Search for the cell housing the specified text and yield its (X, Y) center coordinate. 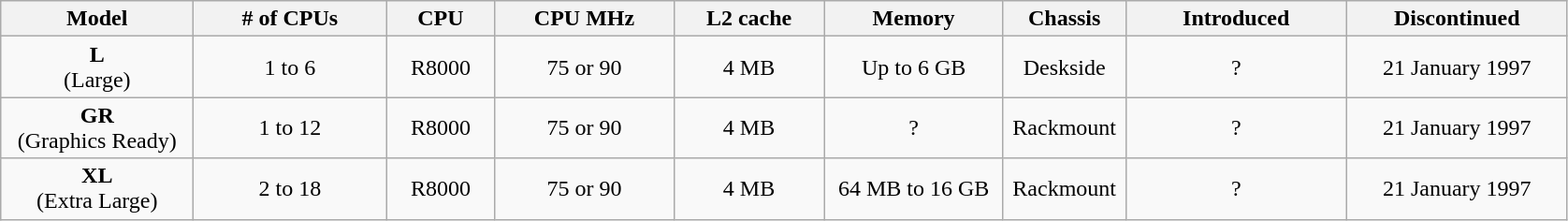
Up to 6 GB (913, 67)
CPU (441, 19)
L2 cache (748, 19)
1 to 6 (290, 67)
Discontinued (1457, 19)
64 MB to 16 GB (913, 189)
Model (97, 19)
2 to 18 (290, 189)
CPU MHz (584, 19)
Memory (913, 19)
# of CPUs (290, 19)
GR(Graphics Ready) (97, 127)
Deskside (1065, 67)
XL(Extra Large) (97, 189)
1 to 12 (290, 127)
Introduced (1236, 19)
L(Large) (97, 67)
Chassis (1065, 19)
